Identify which cell holds the provided text, then report its [X, Y] central coordinate. 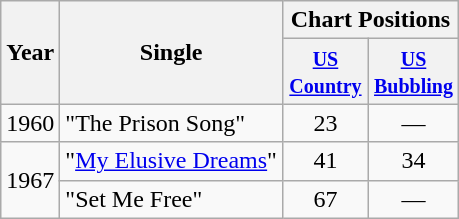
1967 [30, 180]
23 [325, 123]
41 [325, 161]
67 [325, 199]
Single [172, 52]
1960 [30, 123]
"The Prison Song" [172, 123]
Chart Positions [370, 20]
US Country [325, 72]
"My Elusive Dreams" [172, 161]
"Set Me Free" [172, 199]
US Bubbling [414, 72]
34 [414, 161]
Year [30, 52]
